From the cell containing the given text, extract its center point as [X, Y] coordinate. 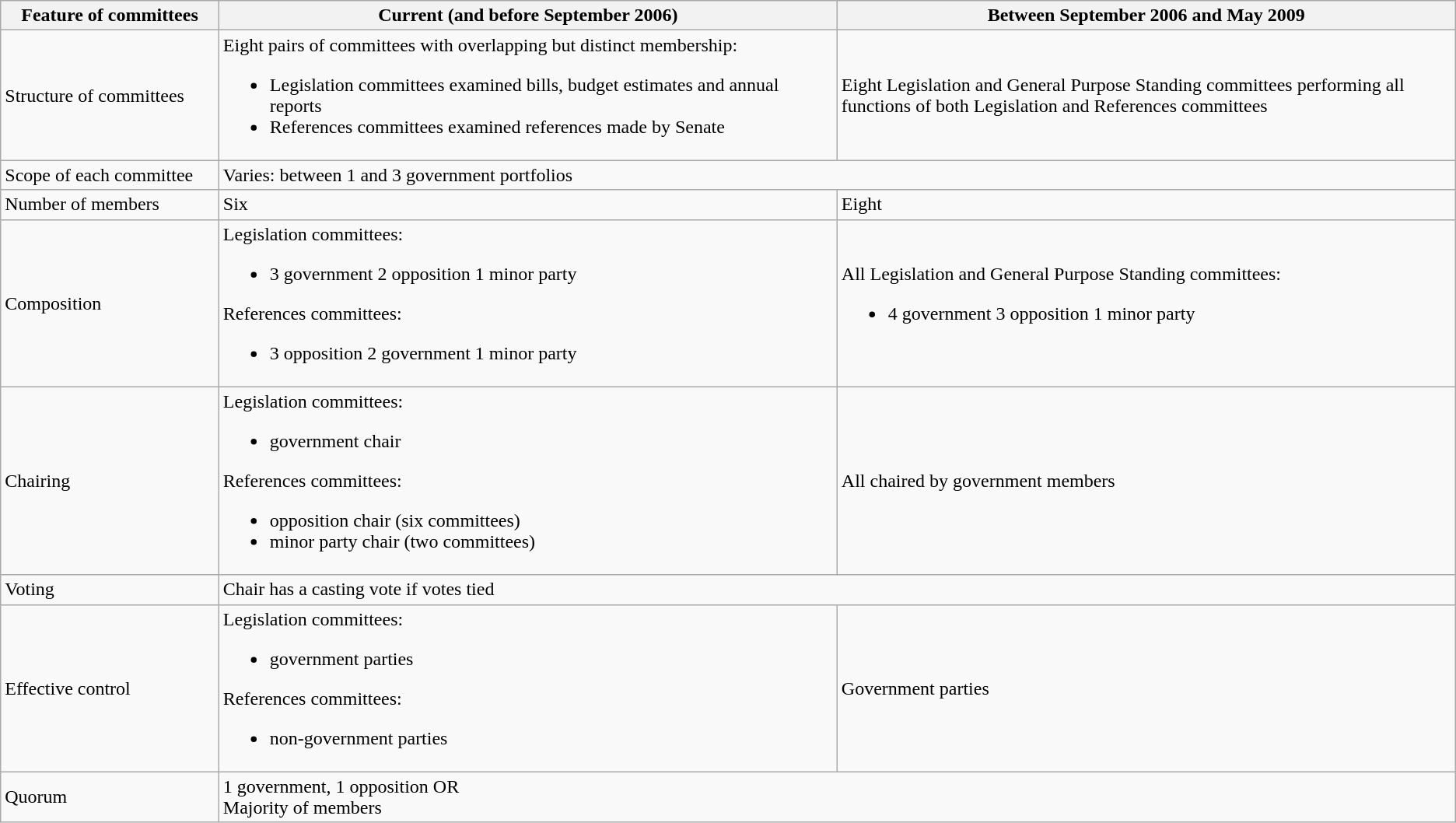
1 government, 1 opposition ORMajority of members [837, 797]
Chair has a casting vote if votes tied [837, 590]
Feature of committees [110, 16]
Eight Legislation and General Purpose Standing committees performing all functions of both Legislation and References committees [1146, 95]
Varies: between 1 and 3 government portfolios [837, 175]
Six [527, 205]
Scope of each committee [110, 175]
Legislation committees:3 government 2 opposition 1 minor partyReferences committees:3 opposition 2 government 1 minor party [527, 303]
Structure of committees [110, 95]
Chairing [110, 481]
Current (and before September 2006) [527, 16]
Composition [110, 303]
Effective control [110, 688]
Eight [1146, 205]
Legislation committees:government chairReferences committees:opposition chair (six committees)minor party chair (two committees) [527, 481]
All chaired by government members [1146, 481]
Quorum [110, 797]
Between September 2006 and May 2009 [1146, 16]
Government parties [1146, 688]
Number of members [110, 205]
Voting [110, 590]
All Legislation and General Purpose Standing committees:4 government 3 opposition 1 minor party [1146, 303]
Legislation committees:government partiesReferences committees:non-government parties [527, 688]
